Locate the cell with the specified text and output its (x, y) center coordinate. 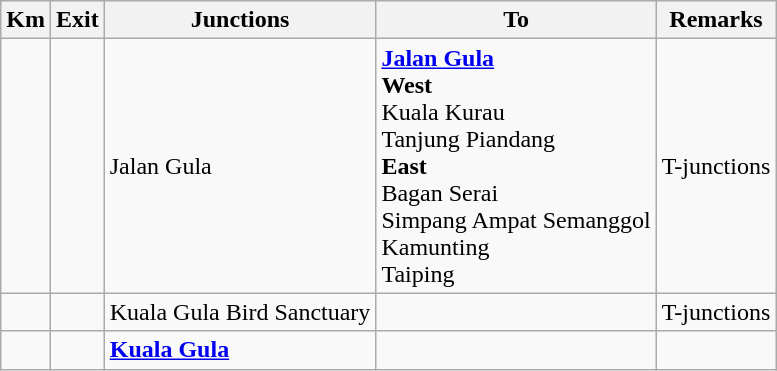
Jalan Gula (240, 166)
To (516, 20)
Kuala Gula (240, 350)
Kuala Gula Bird Sanctuary (240, 312)
Exit (77, 20)
Km (26, 20)
Remarks (716, 20)
Junctions (240, 20)
Jalan GulaWestKuala KurauTanjung PiandangEastBagan SeraiSimpang Ampat SemanggolKamuntingTaiping (516, 166)
